Locate the cell with the specified text and output its [x, y] center coordinate. 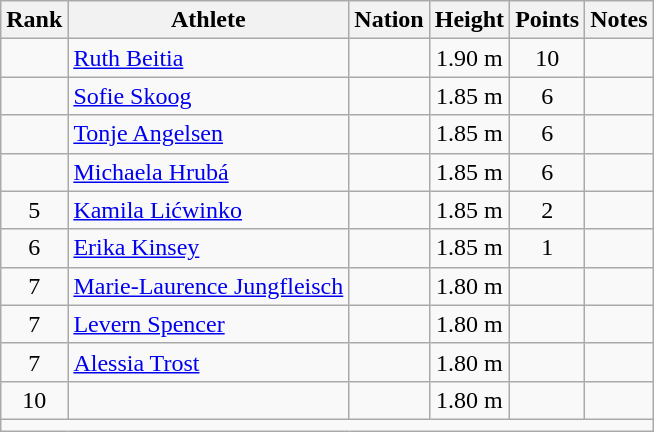
Erika Kinsey [208, 248]
Points [548, 20]
2 [548, 210]
Sofie Skoog [208, 96]
Notes [619, 20]
Tonje Angelsen [208, 134]
Ruth Beitia [208, 58]
5 [34, 210]
Michaela Hrubá [208, 172]
Marie-Laurence Jungfleisch [208, 286]
1 [548, 248]
Height [469, 20]
Alessia Trost [208, 362]
Nation [389, 20]
Levern Spencer [208, 324]
Rank [34, 20]
Athlete [208, 20]
Kamila Lićwinko [208, 210]
1.90 m [469, 58]
